Pinpoint the cell where the given text exists, returning its (X, Y) midpoint coordinate. 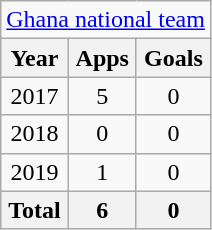
Ghana national team (106, 20)
Total (34, 210)
6 (102, 210)
2017 (34, 96)
1 (102, 172)
5 (102, 96)
Goals (173, 58)
2019 (34, 172)
Year (34, 58)
Apps (102, 58)
2018 (34, 134)
